Output the [X, Y] coordinate of the center of the cell containing the given text.  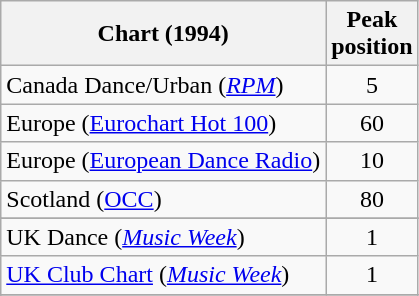
Chart (1994) [164, 34]
UK Club Chart (Music Week) [164, 275]
10 [372, 161]
80 [372, 199]
5 [372, 85]
Europe (European Dance Radio) [164, 161]
Peakposition [372, 34]
UK Dance (Music Week) [164, 237]
Scotland (OCC) [164, 199]
Europe (Eurochart Hot 100) [164, 123]
60 [372, 123]
Canada Dance/Urban (RPM) [164, 85]
